Extract the [x, y] coordinate from the center of the cell holding the provided text.  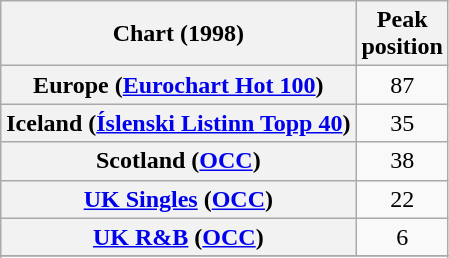
Peakposition [402, 34]
Iceland (Íslenski Listinn Topp 40) [178, 123]
87 [402, 85]
22 [402, 199]
UK R&B (OCC) [178, 237]
Europe (Eurochart Hot 100) [178, 85]
UK Singles (OCC) [178, 199]
Chart (1998) [178, 34]
35 [402, 123]
Scotland (OCC) [178, 161]
6 [402, 237]
38 [402, 161]
